Output the [x, y] coordinate of the center of the cell containing the given text.  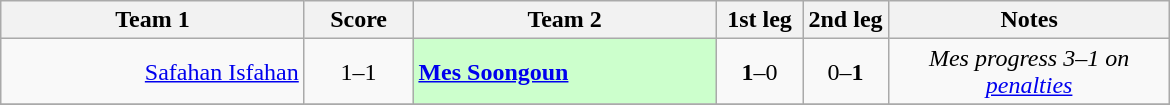
Safahan Isfahan [153, 72]
Team 2 [565, 20]
1st leg [759, 20]
Team 1 [153, 20]
Notes [1030, 20]
0–1 [845, 72]
Score [358, 20]
Mes Soongoun [565, 72]
Mes progress 3–1 on penalties [1030, 72]
2nd leg [845, 20]
1–1 [358, 72]
1–0 [759, 72]
